From the cell containing the given text, extract its center point as (X, Y) coordinate. 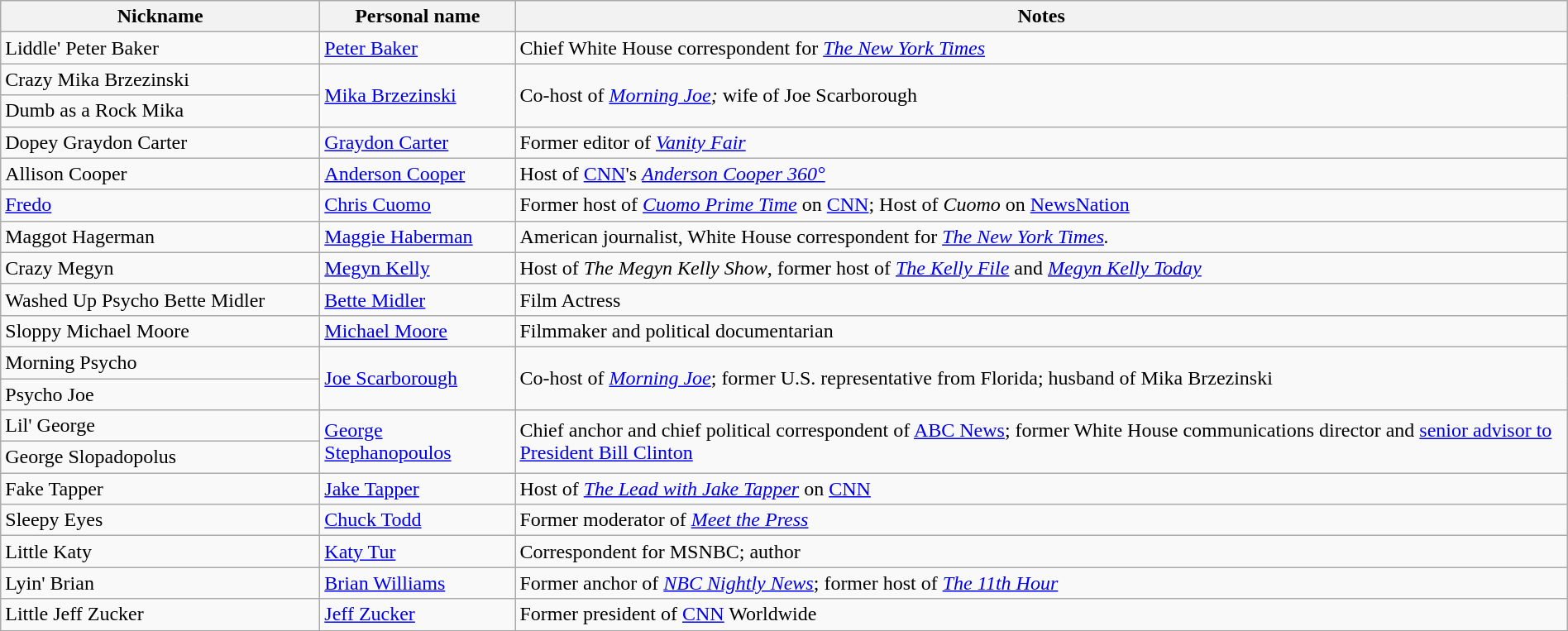
Nickname (160, 17)
Lyin' Brian (160, 583)
Dumb as a Rock Mika (160, 111)
Host of The Megyn Kelly Show, former host of The Kelly File and Megyn Kelly Today (1041, 268)
Film Actress (1041, 299)
Mika Brzezinski (418, 95)
Megyn Kelly (418, 268)
Liddle' Peter Baker (160, 48)
Co-host of Morning Joe; wife of Joe Scarborough (1041, 95)
George Slopadopolus (160, 457)
Fake Tapper (160, 489)
Fredo (160, 205)
American journalist, White House correspondent for The New York Times. (1041, 237)
Sloppy Michael Moore (160, 331)
Joe Scarborough (418, 378)
Chief anchor and chief political correspondent of ABC News; former White House communications director and senior advisor to President Bill Clinton (1041, 442)
Peter Baker (418, 48)
Graydon Carter (418, 142)
Maggot Hagerman (160, 237)
Lil' George (160, 426)
Chris Cuomo (418, 205)
Morning Psycho (160, 362)
Host of CNN's Anderson Cooper 360° (1041, 174)
Maggie Haberman (418, 237)
Jake Tapper (418, 489)
Notes (1041, 17)
Former moderator of Meet the Press (1041, 520)
Michael Moore (418, 331)
Crazy Megyn (160, 268)
Host of The Lead with Jake Tapper on CNN (1041, 489)
Sleepy Eyes (160, 520)
Allison Cooper (160, 174)
Former editor of Vanity Fair (1041, 142)
Former anchor of NBC Nightly News; former host of The 11th Hour (1041, 583)
Little Katy (160, 552)
Chief White House correspondent for The New York Times (1041, 48)
Bette Midler (418, 299)
Chuck Todd (418, 520)
Brian Williams (418, 583)
Filmmaker and political documentarian (1041, 331)
Little Jeff Zucker (160, 614)
Jeff Zucker (418, 614)
Psycho Joe (160, 394)
Washed Up Psycho Bette Midler (160, 299)
Dopey Graydon Carter (160, 142)
Co-host of Morning Joe; former U.S. representative from Florida; husband of Mika Brzezinski (1041, 378)
Personal name (418, 17)
Crazy Mika Brzezinski (160, 79)
Anderson Cooper (418, 174)
Katy Tur (418, 552)
Former president of CNN Worldwide (1041, 614)
George Stephanopoulos (418, 442)
Former host of Cuomo Prime Time on CNN; Host of Cuomo on NewsNation (1041, 205)
Correspondent for MSNBC; author (1041, 552)
